Return [x, y] of the center of cell containing provided text 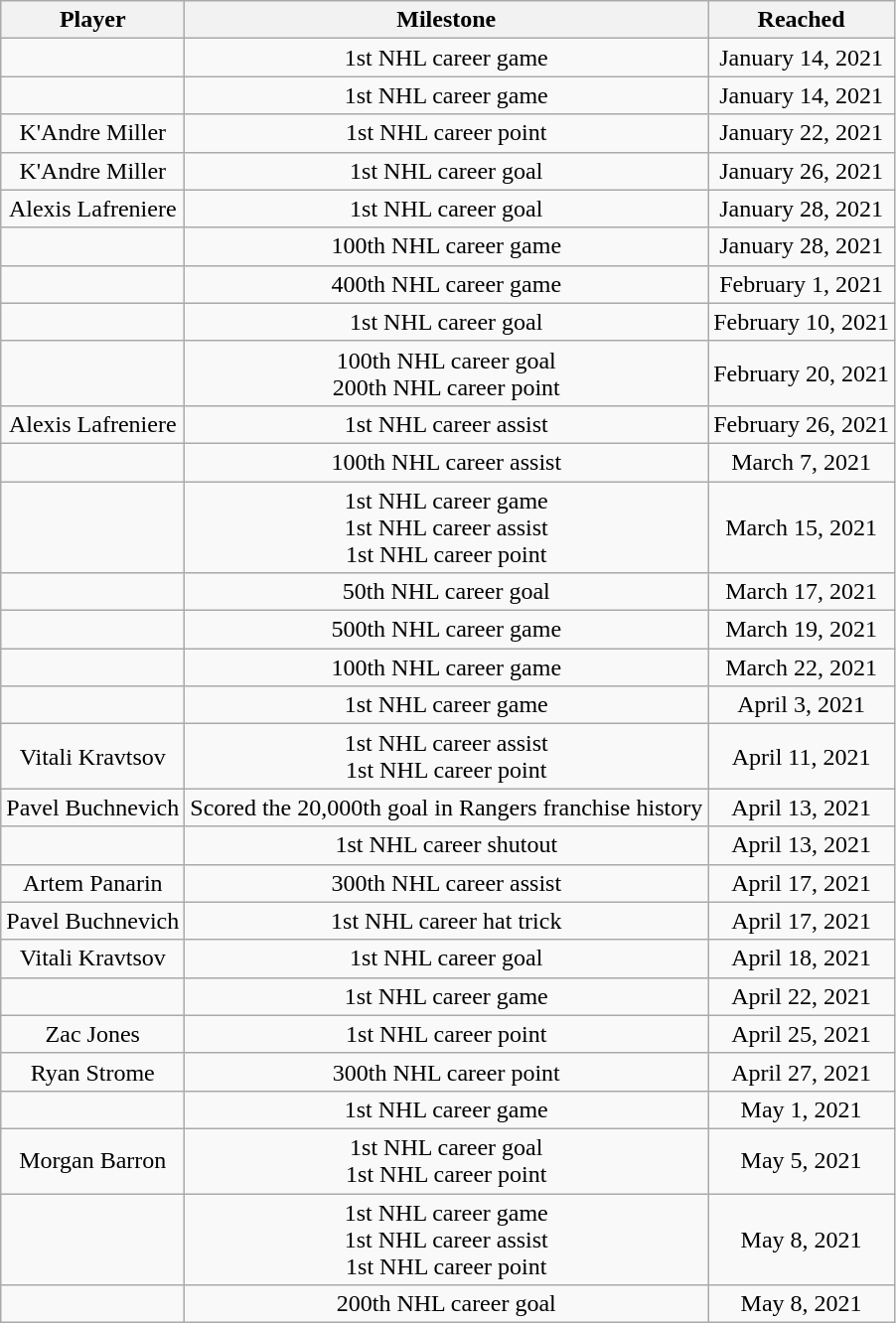
300th NHL career point [447, 1072]
February 10, 2021 [802, 322]
April 11, 2021 [802, 757]
Ryan Strome [93, 1072]
February 20, 2021 [802, 373]
100th NHL career goal200th NHL career point [447, 373]
1st NHL career assist1st NHL career point [447, 757]
February 26, 2021 [802, 424]
March 17, 2021 [802, 592]
50th NHL career goal [447, 592]
April 18, 2021 [802, 958]
Morgan Barron [93, 1160]
January 26, 2021 [802, 171]
March 7, 2021 [802, 462]
1st NHL career goal1st NHL career point [447, 1160]
300th NHL career assist [447, 883]
May 5, 2021 [802, 1160]
Player [93, 20]
1st NHL career assist [447, 424]
Reached [802, 20]
March 22, 2021 [802, 667]
April 22, 2021 [802, 996]
500th NHL career game [447, 630]
April 27, 2021 [802, 1072]
100th NHL career assist [447, 462]
March 15, 2021 [802, 526]
200th NHL career goal [447, 1304]
Scored the 20,000th goal in Rangers franchise history [447, 808]
1st NHL career hat trick [447, 921]
400th NHL career game [447, 284]
April 25, 2021 [802, 1034]
May 1, 2021 [802, 1109]
February 1, 2021 [802, 284]
Milestone [447, 20]
Artem Panarin [93, 883]
1st NHL career shutout [447, 845]
January 22, 2021 [802, 133]
April 3, 2021 [802, 705]
March 19, 2021 [802, 630]
Zac Jones [93, 1034]
